Locate the cell with the specified text and output its [x, y] center coordinate. 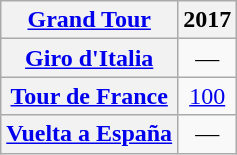
Tour de France [90, 96]
100 [208, 96]
Vuelta a España [90, 134]
Giro d'Italia [90, 58]
2017 [208, 20]
Grand Tour [90, 20]
